Scan for the cell matching the given text and deliver its [X, Y] coordinate at center. 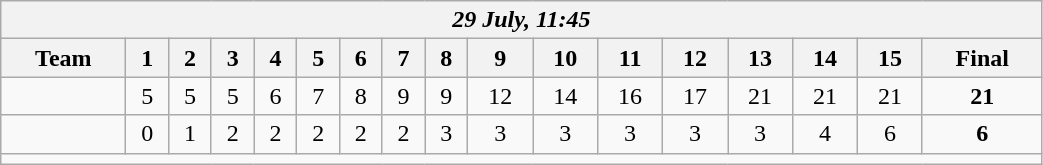
13 [760, 58]
Team [64, 58]
15 [890, 58]
17 [696, 96]
11 [630, 58]
Final [982, 58]
16 [630, 96]
29 July, 11:45 [522, 20]
0 [148, 134]
10 [566, 58]
